Provide the (X, Y) coordinate of the cell's center where the given text is located.  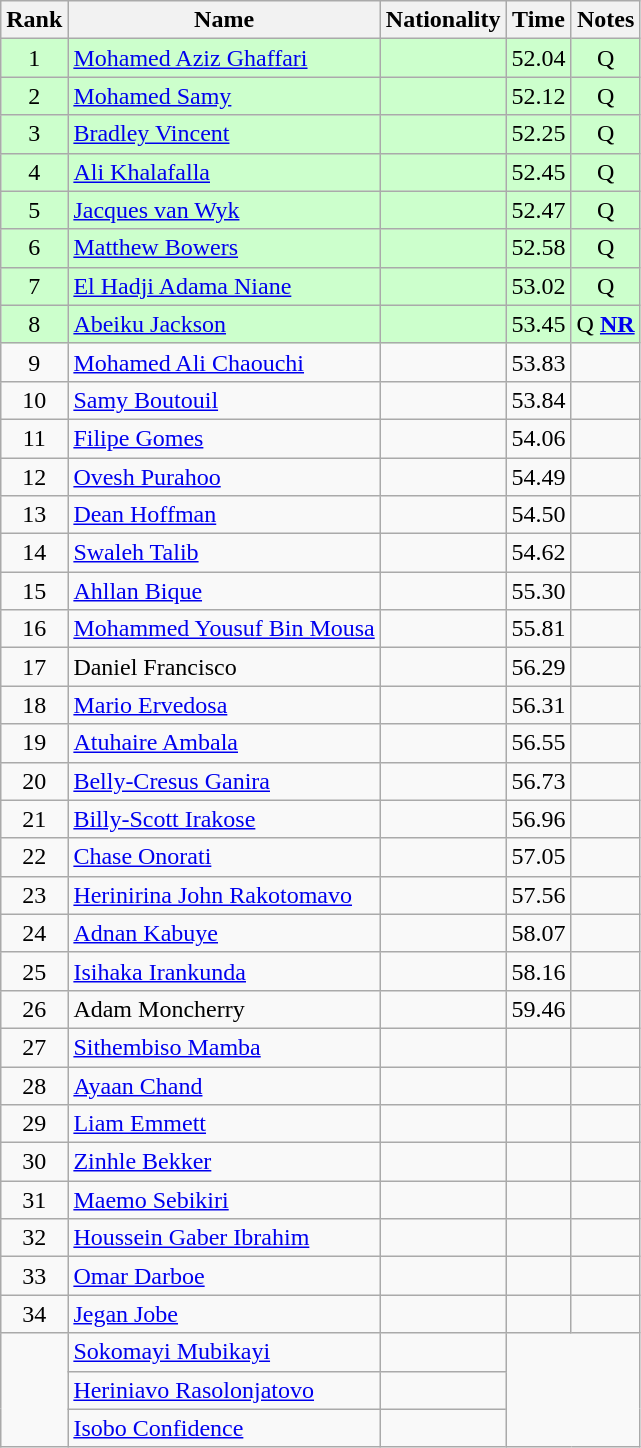
Ali Khalafalla (224, 172)
Mohamed Samy (224, 96)
55.30 (538, 591)
12 (34, 477)
24 (34, 933)
Dean Hoffman (224, 515)
52.12 (538, 96)
57.56 (538, 895)
28 (34, 1085)
16 (34, 629)
Bradley Vincent (224, 134)
2 (34, 96)
13 (34, 515)
Samy Boutouil (224, 400)
10 (34, 400)
Atuhaire Ambala (224, 743)
6 (34, 248)
3 (34, 134)
26 (34, 1009)
53.02 (538, 286)
8 (34, 324)
5 (34, 210)
53.83 (538, 362)
32 (34, 1238)
56.29 (538, 667)
17 (34, 667)
54.62 (538, 553)
53.45 (538, 324)
7 (34, 286)
9 (34, 362)
Jegan Jobe (224, 1314)
59.46 (538, 1009)
52.47 (538, 210)
Time (538, 20)
25 (34, 971)
Swaleh Talib (224, 553)
58.07 (538, 933)
1 (34, 58)
Jacques van Wyk (224, 210)
Filipe Gomes (224, 438)
Isobo Confidence (224, 1428)
Adam Moncherry (224, 1009)
Mohamed Aziz Ghaffari (224, 58)
56.31 (538, 705)
Daniel Francisco (224, 667)
Billy-Scott Irakose (224, 819)
30 (34, 1162)
Chase Onorati (224, 857)
54.49 (538, 477)
Omar Darboe (224, 1276)
Abeiku Jackson (224, 324)
54.06 (538, 438)
57.05 (538, 857)
Zinhle Bekker (224, 1162)
Nationality (443, 20)
19 (34, 743)
34 (34, 1314)
27 (34, 1047)
Name (224, 20)
56.55 (538, 743)
21 (34, 819)
55.81 (538, 629)
Isihaka Irankunda (224, 971)
56.73 (538, 781)
52.04 (538, 58)
Ayaan Chand (224, 1085)
54.50 (538, 515)
53.84 (538, 400)
Maemo Sebikiri (224, 1200)
El Hadji Adama Niane (224, 286)
Sokomayi Mubikayi (224, 1352)
20 (34, 781)
52.25 (538, 134)
52.58 (538, 248)
52.45 (538, 172)
Belly-Cresus Ganira (224, 781)
14 (34, 553)
Ahllan Bique (224, 591)
4 (34, 172)
18 (34, 705)
Rank (34, 20)
Mohamed Ali Chaouchi (224, 362)
Q NR (606, 324)
31 (34, 1200)
Houssein Gaber Ibrahim (224, 1238)
Heriniavo Rasolonjatovo (224, 1390)
Notes (606, 20)
58.16 (538, 971)
Liam Emmett (224, 1124)
23 (34, 895)
11 (34, 438)
33 (34, 1276)
Sithembiso Mamba (224, 1047)
Matthew Bowers (224, 248)
56.96 (538, 819)
29 (34, 1124)
Mario Ervedosa (224, 705)
Mohammed Yousuf Bin Mousa (224, 629)
22 (34, 857)
Ovesh Purahoo (224, 477)
Adnan Kabuye (224, 933)
Herinirina John Rakotomavo (224, 895)
15 (34, 591)
